Pinpoint the cell where the given text exists, returning its (X, Y) midpoint coordinate. 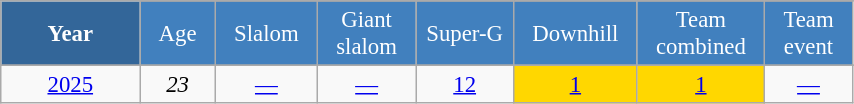
2025 (70, 85)
23 (178, 85)
Downhill (576, 34)
Giantslalom (366, 34)
Teamcombined (700, 34)
Age (178, 34)
Year (70, 34)
Slalom (266, 34)
12 (465, 85)
Super-G (465, 34)
Team event (809, 34)
